For the text-containing cell, return its midpoint in [x, y] coordinate format. 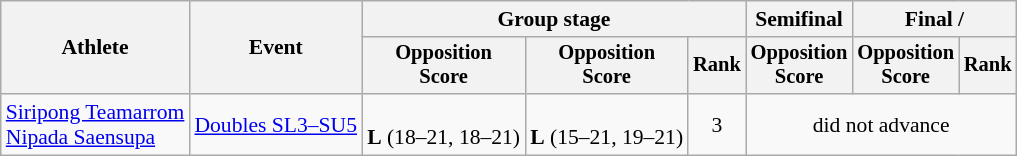
Siripong TeamarromNipada Saensupa [96, 124]
Event [276, 48]
did not advance [882, 124]
L (18–21, 18–21) [444, 124]
L (15–21, 19–21) [606, 124]
Final / [934, 19]
Group stage [554, 19]
Semifinal [800, 19]
Doubles SL3–SU5 [276, 124]
Athlete [96, 48]
3 [717, 124]
